Return [x, y] of the center of cell containing provided text 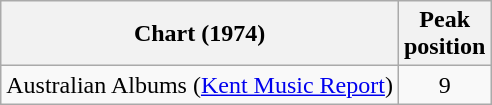
Australian Albums (Kent Music Report) [200, 85]
Chart (1974) [200, 34]
9 [444, 85]
Peakposition [444, 34]
